Find where the given text appears and provide that cell's center as [X, Y] coordinate. 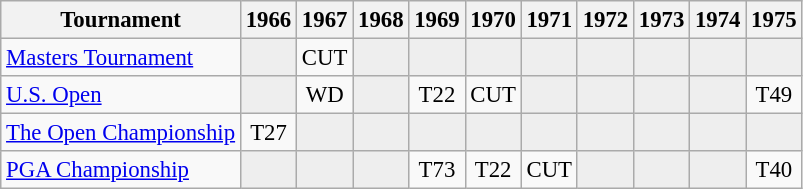
1974 [718, 20]
1972 [605, 20]
T49 [774, 95]
1969 [437, 20]
Masters Tournament [121, 58]
T73 [437, 170]
U.S. Open [121, 95]
The Open Championship [121, 133]
WD [325, 95]
1966 [268, 20]
T27 [268, 133]
1970 [493, 20]
1968 [381, 20]
1971 [549, 20]
1967 [325, 20]
1973 [661, 20]
PGA Championship [121, 170]
T40 [774, 170]
1975 [774, 20]
Tournament [121, 20]
